Determine the (X, Y) coordinate at the center of the cell enclosing the given text.  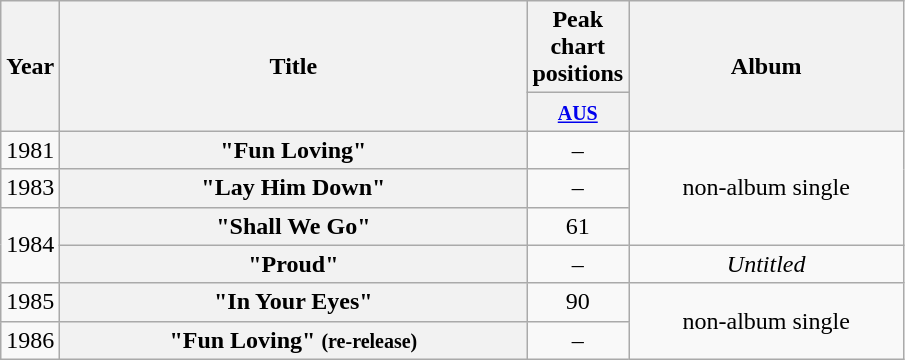
Album (766, 66)
1981 (30, 150)
1983 (30, 188)
"Fun Loving" (re-release) (294, 340)
1984 (30, 245)
Year (30, 66)
90 (578, 302)
"In Your Eyes" (294, 302)
AUS (578, 112)
Title (294, 66)
Untitled (766, 264)
"Shall We Go" (294, 226)
1985 (30, 302)
"Lay Him Down" (294, 188)
61 (578, 226)
"Fun Loving" (294, 150)
"Proud" (294, 264)
1986 (30, 340)
Peak chart positions (578, 47)
